Detect which cell encompasses the target text, then output its [x, y] center coordinate. 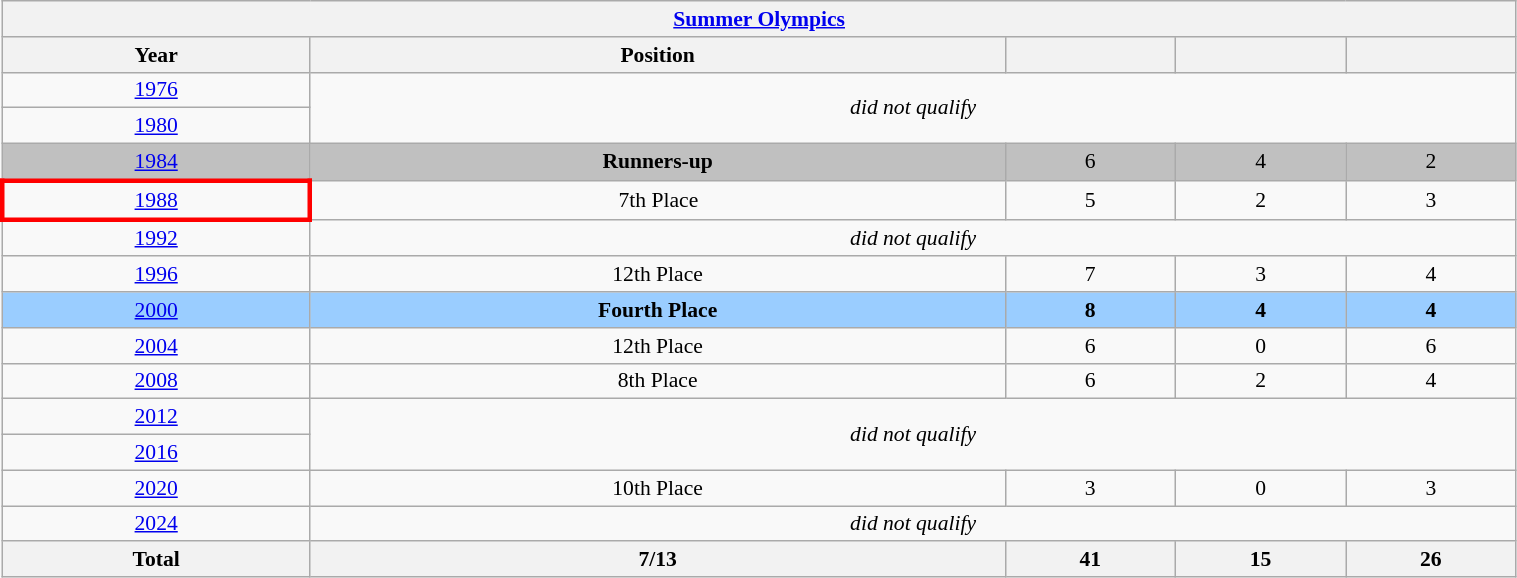
2016 [156, 453]
1976 [156, 90]
Position [658, 55]
Summer Olympics [759, 19]
10th Place [658, 488]
Total [156, 560]
2008 [156, 381]
7/13 [658, 560]
2020 [156, 488]
Fourth Place [658, 310]
2024 [156, 524]
1980 [156, 126]
1984 [156, 162]
2000 [156, 310]
7th Place [658, 200]
7 [1090, 275]
5 [1090, 200]
26 [1431, 560]
1992 [156, 238]
1996 [156, 275]
2012 [156, 417]
15 [1260, 560]
Year [156, 55]
8 [1090, 310]
8th Place [658, 381]
Runners-up [658, 162]
1988 [156, 200]
41 [1090, 560]
2004 [156, 346]
